Provide the (x, y) coordinate of the cell's center where the given text is located.  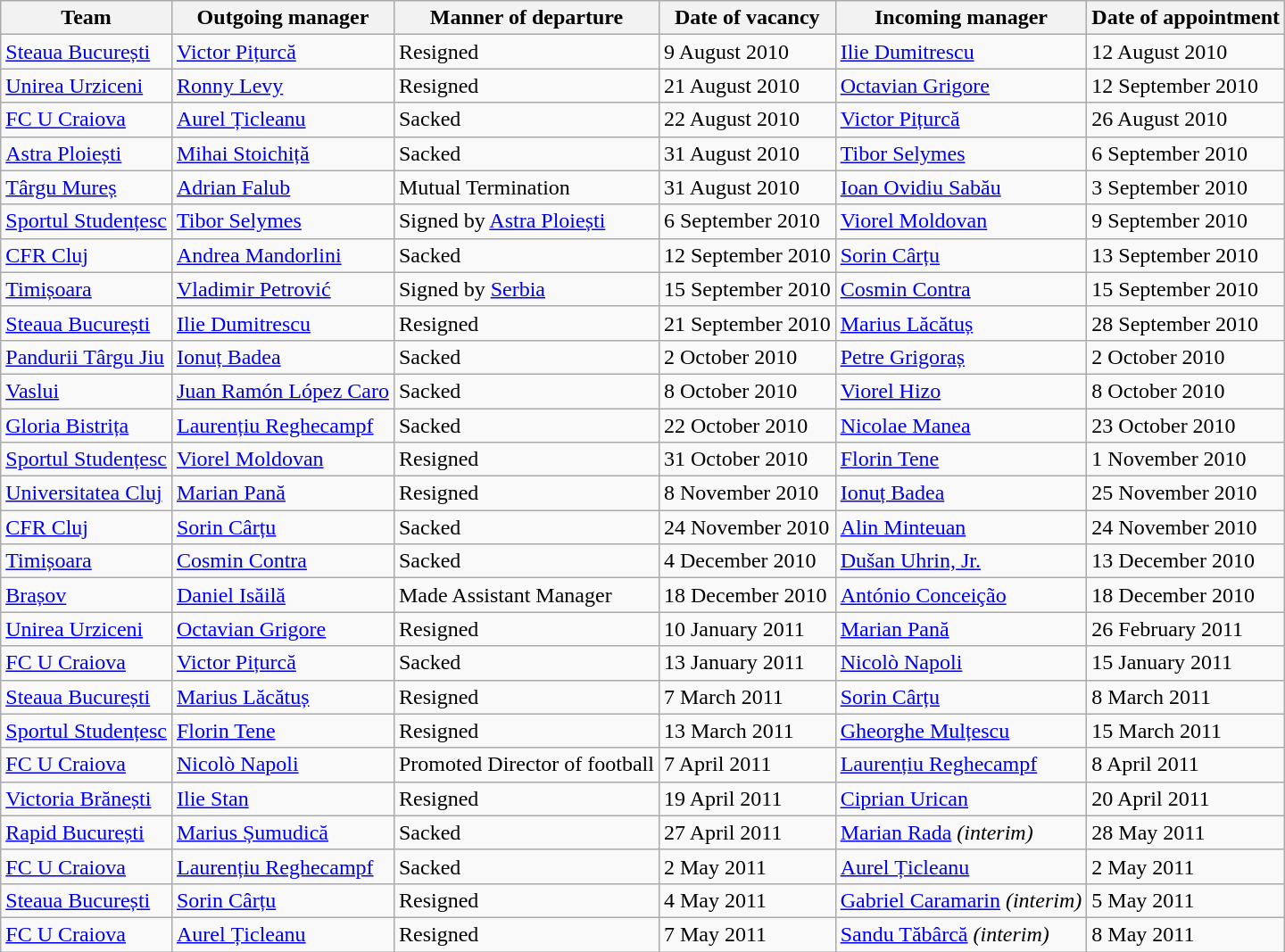
4 December 2010 (747, 561)
8 November 2010 (747, 493)
8 May 2011 (1186, 934)
Petre Grigoraș (961, 357)
Adrian Falub (282, 187)
Astra Ploiești (87, 153)
9 September 2010 (1186, 221)
Nicolae Manea (961, 426)
12 August 2010 (1186, 52)
Vladimir Petrović (282, 289)
António Conceição (961, 595)
Made Assistant Manager (526, 595)
Juan Ramón López Caro (282, 391)
Daniel Isăilă (282, 595)
22 August 2010 (747, 120)
3 September 2010 (1186, 187)
Victoria Brănești (87, 799)
Gabriel Caramarin (interim) (961, 900)
31 October 2010 (747, 459)
Pandurii Târgu Jiu (87, 357)
Signed by Astra Ploiești (526, 221)
Rapid București (87, 832)
Brașov (87, 595)
Ciprian Urican (961, 799)
Signed by Serbia (526, 289)
15 January 2011 (1186, 663)
8 March 2011 (1186, 697)
9 August 2010 (747, 52)
21 August 2010 (747, 86)
4 May 2011 (747, 900)
15 March 2011 (1186, 731)
7 March 2011 (747, 697)
28 May 2011 (1186, 832)
7 April 2011 (747, 765)
19 April 2011 (747, 799)
27 April 2011 (747, 832)
8 April 2011 (1186, 765)
Ronny Levy (282, 86)
10 January 2011 (747, 629)
Ilie Stan (282, 799)
Manner of departure (526, 18)
Mutual Termination (526, 187)
Incoming manager (961, 18)
28 September 2010 (1186, 323)
1 November 2010 (1186, 459)
Marius Șumudică (282, 832)
Gloria Bistrița (87, 426)
20 April 2011 (1186, 799)
Promoted Director of football (526, 765)
Date of vacancy (747, 18)
Andrea Mandorlini (282, 255)
Alin Minteuan (961, 527)
13 March 2011 (747, 731)
Marian Rada (interim) (961, 832)
Târgu Mureș (87, 187)
Universitatea Cluj (87, 493)
Dušan Uhrin, Jr. (961, 561)
22 October 2010 (747, 426)
23 October 2010 (1186, 426)
26 August 2010 (1186, 120)
25 November 2010 (1186, 493)
Team (87, 18)
Sandu Tăbârcă (interim) (961, 934)
Date of appointment (1186, 18)
13 January 2011 (747, 663)
13 December 2010 (1186, 561)
13 September 2010 (1186, 255)
21 September 2010 (747, 323)
Outgoing manager (282, 18)
Gheorghe Mulțescu (961, 731)
Viorel Hizo (961, 391)
7 May 2011 (747, 934)
Ioan Ovidiu Sabău (961, 187)
Mihai Stoichiță (282, 153)
Vaslui (87, 391)
5 May 2011 (1186, 900)
26 February 2011 (1186, 629)
